Capture the cell that displays the provided text and extract its [X, Y] central coordinate. 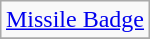
Missile Badge [74, 20]
